Return [X, Y] of the center of cell containing provided text 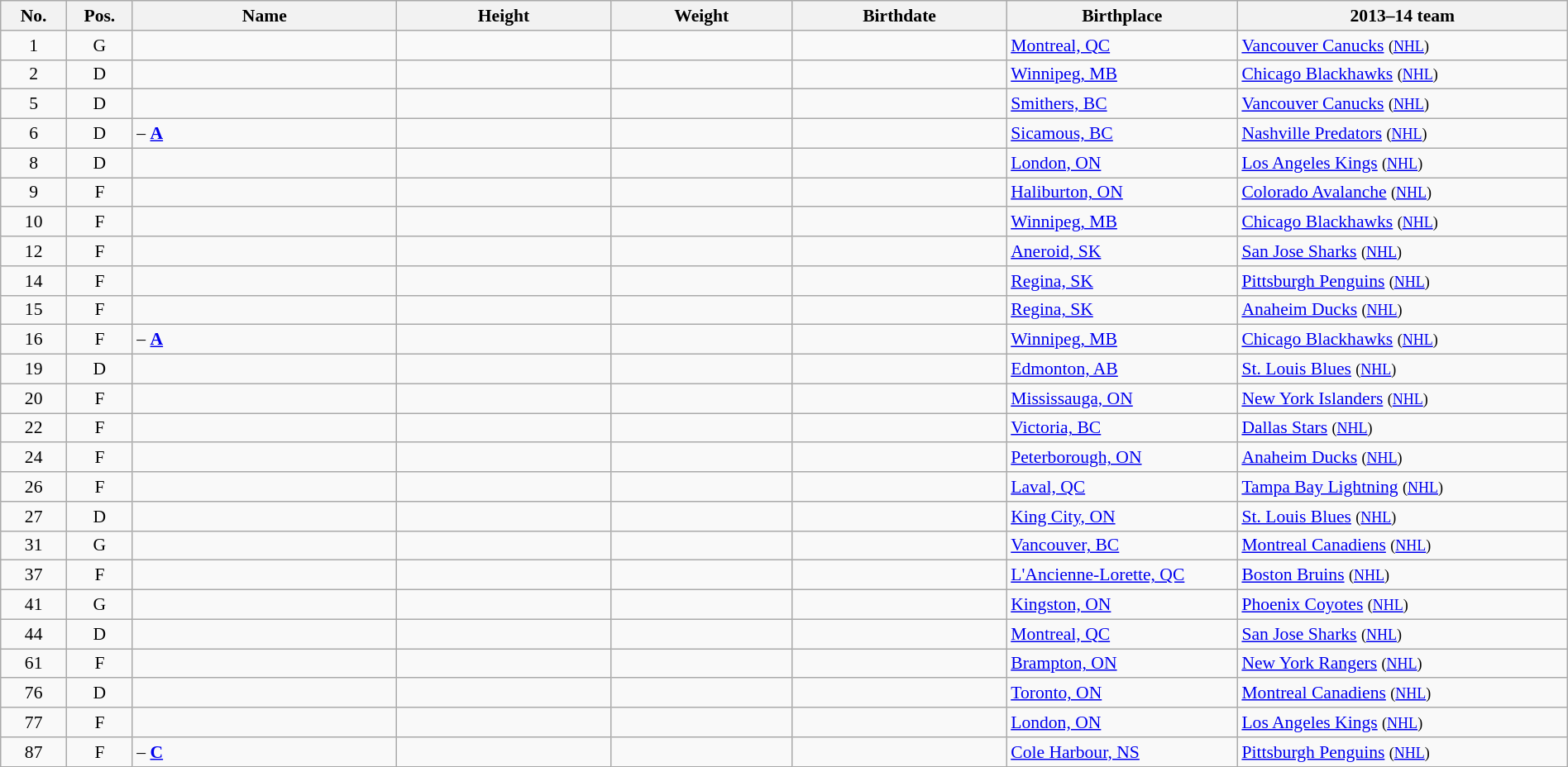
King City, ON [1121, 517]
8 [34, 163]
5 [34, 104]
22 [34, 428]
Kingston, ON [1121, 605]
Birthplace [1121, 16]
26 [34, 487]
41 [34, 605]
2 [34, 74]
20 [34, 398]
12 [34, 251]
31 [34, 545]
14 [34, 281]
Phoenix Coyotes (NHL) [1403, 605]
15 [34, 310]
Nashville Predators (NHL) [1403, 134]
Cole Harbour, NS [1121, 752]
76 [34, 693]
Haliburton, ON [1121, 193]
New York Rangers (NHL) [1403, 664]
77 [34, 722]
Peterborough, ON [1121, 458]
Boston Bruins (NHL) [1403, 575]
27 [34, 517]
6 [34, 134]
Edmonton, AB [1121, 369]
10 [34, 222]
Birthdate [900, 16]
– C [265, 752]
9 [34, 193]
L'Ancienne-Lorette, QC [1121, 575]
Tampa Bay Lightning (NHL) [1403, 487]
Brampton, ON [1121, 664]
Name [265, 16]
Pos. [100, 16]
Vancouver, BC [1121, 545]
16 [34, 340]
Mississauga, ON [1121, 398]
61 [34, 664]
2013–14 team [1403, 16]
87 [34, 752]
Colorado Avalanche (NHL) [1403, 193]
No. [34, 16]
Aneroid, SK [1121, 251]
Victoria, BC [1121, 428]
Dallas Stars (NHL) [1403, 428]
37 [34, 575]
1 [34, 45]
Smithers, BC [1121, 104]
Weight [701, 16]
44 [34, 634]
Sicamous, BC [1121, 134]
Height [503, 16]
19 [34, 369]
New York Islanders (NHL) [1403, 398]
Toronto, ON [1121, 693]
24 [34, 458]
Laval, QC [1121, 487]
